Output the (X, Y) coordinate of the center of the cell containing the given text.  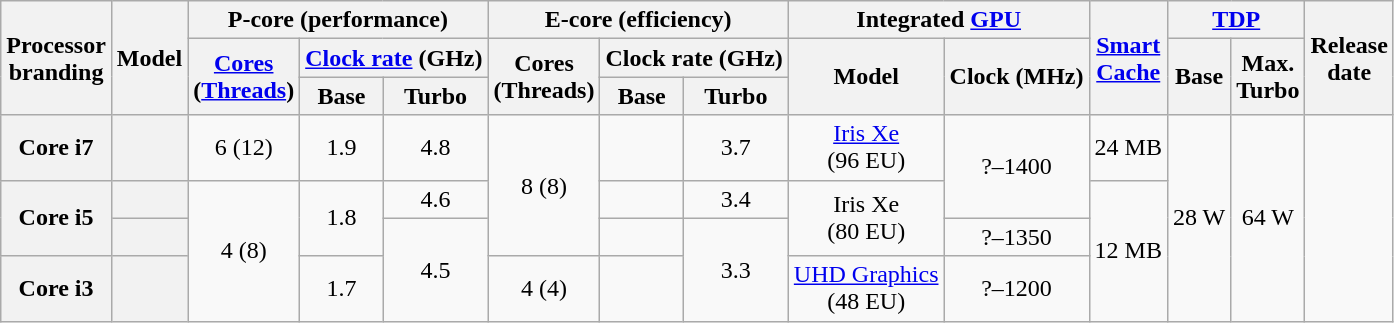
Iris Xe(96 EU) (866, 148)
P-core (performance) (338, 20)
Max.Turbo (1268, 77)
3.7 (736, 148)
E-core (efficiency) (638, 20)
6 (12) (244, 148)
TDP (1236, 20)
Iris Xe(80 EU) (866, 218)
UHD Graphics(48 EU) (866, 288)
Core i5 (56, 218)
4 (4) (544, 288)
4.5 (436, 270)
?–1400 (1016, 166)
1.7 (342, 288)
1.8 (342, 218)
SmartCache (1128, 58)
8 (8) (544, 186)
12 MB (1128, 250)
Releasedate (1349, 58)
28 W (1198, 218)
3.4 (736, 199)
4 (8) (244, 250)
3.3 (736, 270)
64 W (1268, 218)
4.8 (436, 148)
Core i7 (56, 148)
Core i3 (56, 288)
Clock (MHz) (1016, 77)
4.6 (436, 199)
?–1350 (1016, 237)
1.9 (342, 148)
Processorbranding (56, 58)
24 MB (1128, 148)
?–1200 (1016, 288)
Integrated GPU (938, 20)
